Return (x, y) of the center of cell containing provided text 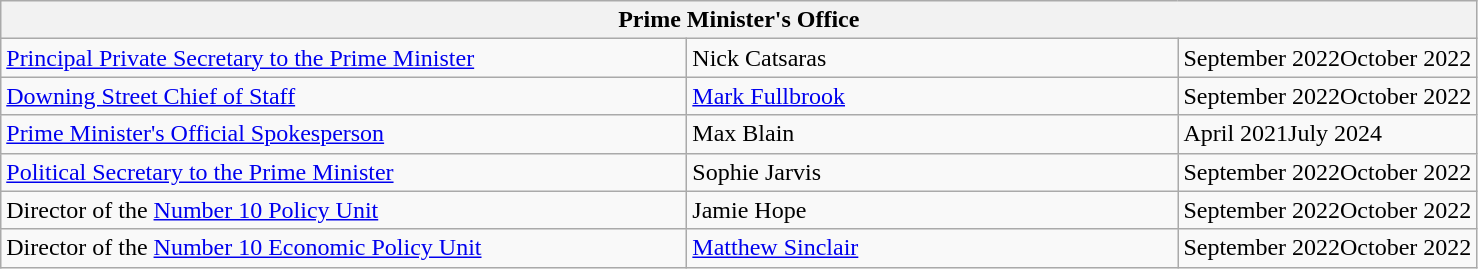
April 2021July 2024 (1328, 134)
Downing Street Chief of Staff (344, 96)
Nick Catsaras (932, 58)
Prime Minister's Official Spokesperson (344, 134)
Prime Minister's Office (739, 20)
Jamie Hope (932, 210)
Sophie Jarvis (932, 172)
Mark Fullbrook (932, 96)
Max Blain (932, 134)
Matthew Sinclair (932, 248)
Principal Private Secretary to the Prime Minister (344, 58)
Political Secretary to the Prime Minister (344, 172)
Director of the Number 10 Policy Unit (344, 210)
Director of the Number 10 Economic Policy Unit (344, 248)
